Locate the cell with the specified text and output its [X, Y] center coordinate. 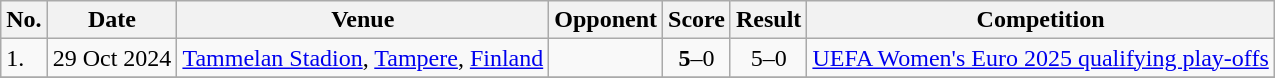
Score [697, 20]
Date [112, 20]
29 Oct 2024 [112, 58]
Competition [1040, 20]
1. [24, 58]
No. [24, 20]
Venue [363, 20]
UEFA Women's Euro 2025 qualifying play-offs [1040, 58]
Tammelan Stadion, Tampere, Finland [363, 58]
Opponent [606, 20]
Result [768, 20]
